Search for the cell housing the specified text and yield its (X, Y) center coordinate. 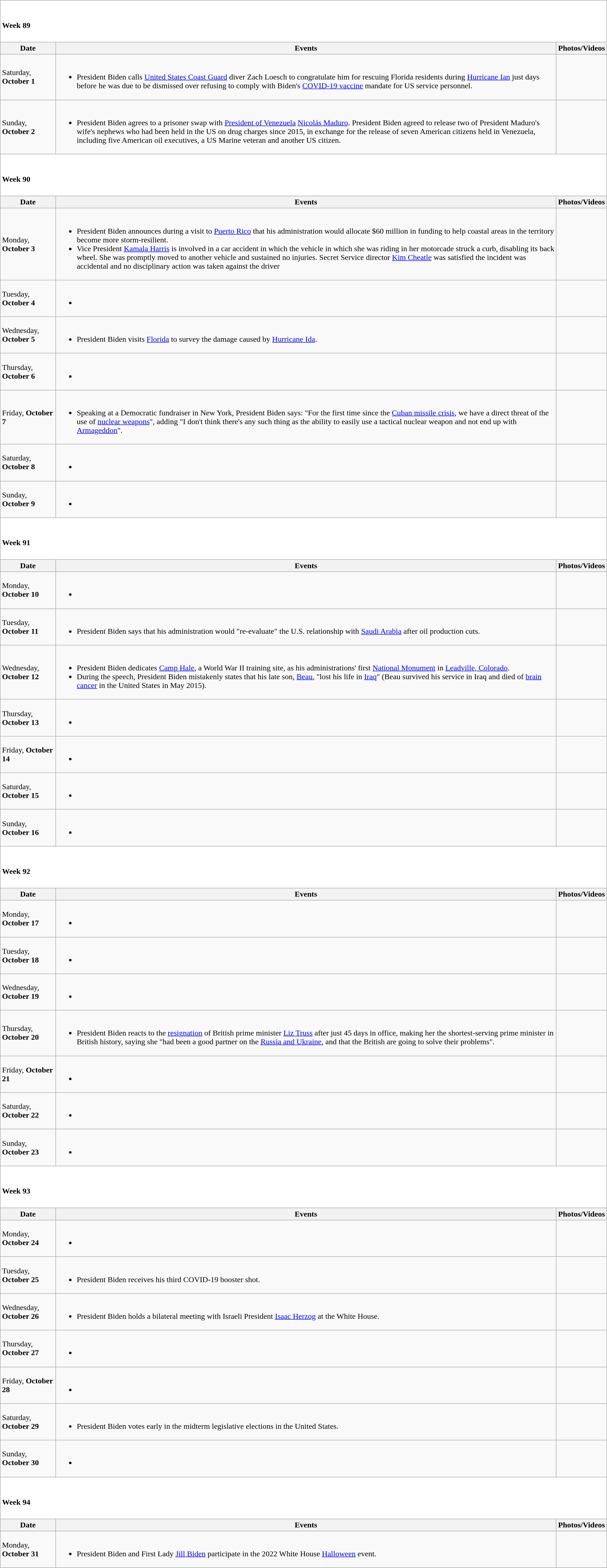
Tuesday, October 11 (28, 627)
Friday, October 14 (28, 754)
President Biden receives his third COVID-19 booster shot. (306, 1275)
Sunday, October 30 (28, 1458)
Tuesday, October 4 (28, 299)
President Biden votes early in the midterm legislative elections in the United States. (306, 1422)
Week 92 (303, 867)
Week 93 (303, 1187)
Week 89 (303, 21)
Monday, October 10 (28, 590)
Wednesday, October 5 (28, 335)
Week 94 (303, 1498)
Saturday, October 29 (28, 1422)
President Biden visits Florida to survey the damage caused by Hurricane Ida. (306, 335)
Friday, October 7 (28, 417)
President Biden holds a bilateral meeting with Israeli President Isaac Herzog at the White House. (306, 1312)
Thursday, October 13 (28, 718)
Monday, October 3 (28, 244)
Thursday, October 27 (28, 1349)
Wednesday, October 26 (28, 1312)
President Biden says that his administration would "re-evaluate" the U.S. relationship with Saudi Arabia after oil production cuts. (306, 627)
Monday, October 17 (28, 918)
Monday, October 31 (28, 1549)
Saturday, October 22 (28, 1111)
Friday, October 28 (28, 1385)
Saturday, October 1 (28, 77)
Wednesday, October 12 (28, 672)
Tuesday, October 25 (28, 1275)
Thursday, October 20 (28, 1033)
Saturday, October 15 (28, 791)
Week 90 (303, 175)
Tuesday, October 18 (28, 955)
Wednesday, October 19 (28, 992)
Saturday, October 8 (28, 463)
Sunday, October 2 (28, 127)
Monday, October 24 (28, 1238)
Friday, October 21 (28, 1074)
Sunday, October 16 (28, 827)
Thursday, October 6 (28, 372)
Week 91 (303, 539)
Sunday, October 23 (28, 1147)
Sunday, October 9 (28, 499)
President Biden and First Lady Jill Biden participate in the 2022 White House Halloween event. (306, 1549)
